Determine the [x, y] coordinate at the center of the cell enclosing the given text.  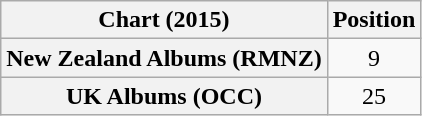
9 [374, 58]
25 [374, 96]
Chart (2015) [164, 20]
New Zealand Albums (RMNZ) [164, 58]
Position [374, 20]
UK Albums (OCC) [164, 96]
